Pinpoint the cell where the given text exists, returning its [X, Y] midpoint coordinate. 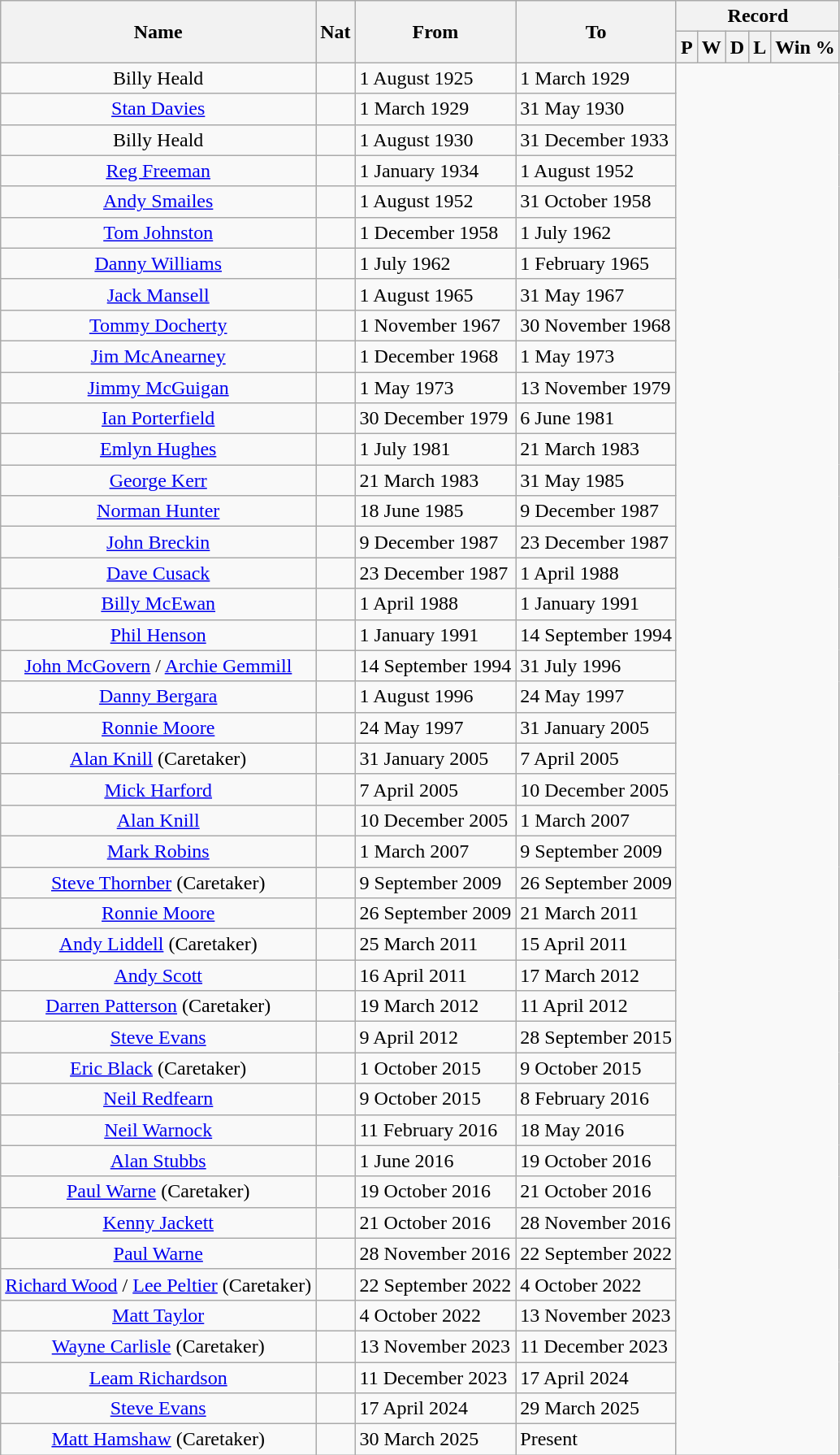
31 July 1996 [596, 666]
1 February 1965 [596, 263]
31 December 1933 [596, 140]
Record [757, 16]
W [712, 47]
Jim McAnearney [158, 356]
31 May 1985 [596, 480]
Matt Hamshaw (Caretaker) [158, 1440]
11 February 2016 [435, 1130]
Eric Black (Caretaker) [158, 1068]
15 April 2011 [596, 945]
Danny Williams [158, 263]
Leam Richardson [158, 1378]
George Kerr [158, 480]
Billy McEwan [158, 604]
L [760, 47]
Wayne Carlisle (Caretaker) [158, 1346]
Andy Liddell (Caretaker) [158, 945]
Steve Thornber (Caretaker) [158, 882]
Neil Warnock [158, 1130]
Jack Mansell [158, 294]
Alan Knill [158, 820]
Richard Wood / Lee Peltier (Caretaker) [158, 1284]
1 January 1934 [435, 171]
Kenny Jackett [158, 1223]
Phil Henson [158, 635]
Alan Stubbs [158, 1161]
9 April 2012 [435, 1037]
Jimmy McGuigan [158, 388]
Stan Davies [158, 109]
Emlyn Hughes [158, 450]
Name [158, 32]
1 June 2016 [435, 1161]
18 June 1985 [435, 511]
11 April 2012 [596, 1006]
P [686, 47]
Paul Warne [158, 1253]
Dave Cusack [158, 573]
29 March 2025 [596, 1409]
Tommy Docherty [158, 325]
30 March 2025 [435, 1440]
6 June 1981 [596, 419]
13 November 1979 [596, 388]
16 April 2011 [435, 975]
8 February 2016 [596, 1099]
Win % [806, 47]
31 October 1958 [596, 202]
31 May 1967 [596, 294]
Neil Redfearn [158, 1099]
D [737, 47]
21 March 2011 [596, 914]
31 May 1930 [596, 109]
1 August 1925 [435, 78]
Matt Taylor [158, 1315]
Mark Robins [158, 851]
John McGovern / Archie Gemmill [158, 666]
From [435, 32]
1 August 1965 [435, 294]
Reg Freeman [158, 171]
Alan Knill (Caretaker) [158, 758]
30 November 1968 [596, 325]
Ian Porterfield [158, 419]
17 March 2012 [596, 975]
1 October 2015 [435, 1068]
Nat [336, 32]
1 July 1981 [435, 450]
25 March 2011 [435, 945]
John Breckin [158, 542]
1 December 1968 [435, 356]
Tom Johnston [158, 232]
Andy Smailes [158, 202]
1 August 1930 [435, 140]
30 December 1979 [435, 419]
19 March 2012 [435, 1006]
Norman Hunter [158, 511]
Danny Bergara [158, 697]
Andy Scott [158, 975]
To [596, 32]
Paul Warne (Caretaker) [158, 1192]
1 December 1958 [435, 232]
Mick Harford [158, 789]
28 September 2015 [596, 1037]
Present [596, 1440]
1 November 1967 [435, 325]
18 May 2016 [596, 1130]
Darren Patterson (Caretaker) [158, 1006]
1 August 1996 [435, 697]
